Locate the cell with the specified text and output its [x, y] center coordinate. 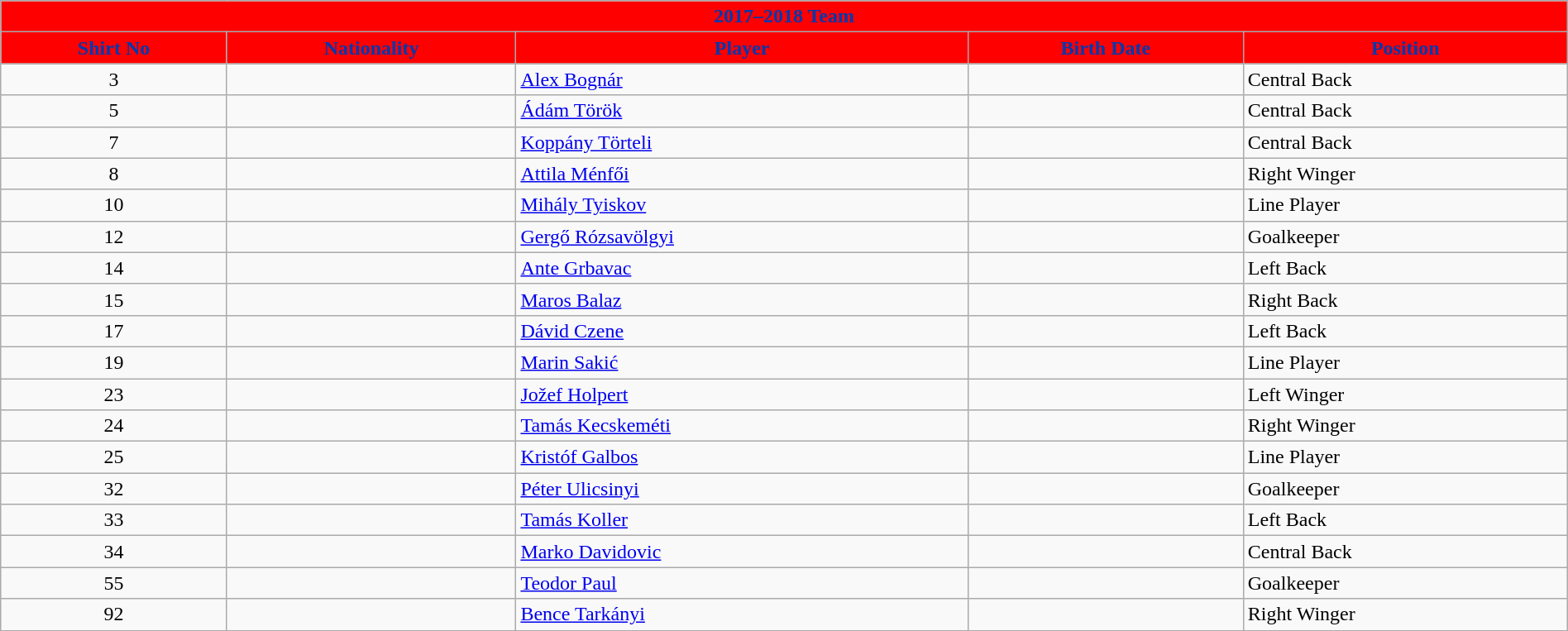
Péter Ulicsinyi [743, 489]
Teodor Paul [743, 583]
Dávid Czene [743, 331]
19 [114, 362]
Alex Bognár [743, 79]
8 [114, 174]
Attila Ménfői [743, 174]
55 [114, 583]
12 [114, 237]
Kristóf Galbos [743, 457]
3 [114, 79]
2017–2018 Team [784, 17]
Position [1405, 48]
Shirt No [114, 48]
7 [114, 142]
Mihály Tyiskov [743, 205]
Player [743, 48]
Ádám Török [743, 111]
Maros Balaz [743, 299]
14 [114, 268]
24 [114, 426]
Nationality [371, 48]
5 [114, 111]
Koppány Törteli [743, 142]
15 [114, 299]
Marko Davidovic [743, 552]
Bence Tarkányi [743, 614]
17 [114, 331]
Gergő Rózsavölgyi [743, 237]
34 [114, 552]
10 [114, 205]
33 [114, 520]
Tamás Kecskeméti [743, 426]
Left Winger [1405, 394]
25 [114, 457]
Tamás Koller [743, 520]
Ante Grbavac [743, 268]
23 [114, 394]
Birth Date [1105, 48]
Marin Sakić [743, 362]
32 [114, 489]
92 [114, 614]
Jožef Holpert [743, 394]
Right Back [1405, 299]
